Return [X, Y] of the center of cell containing provided text 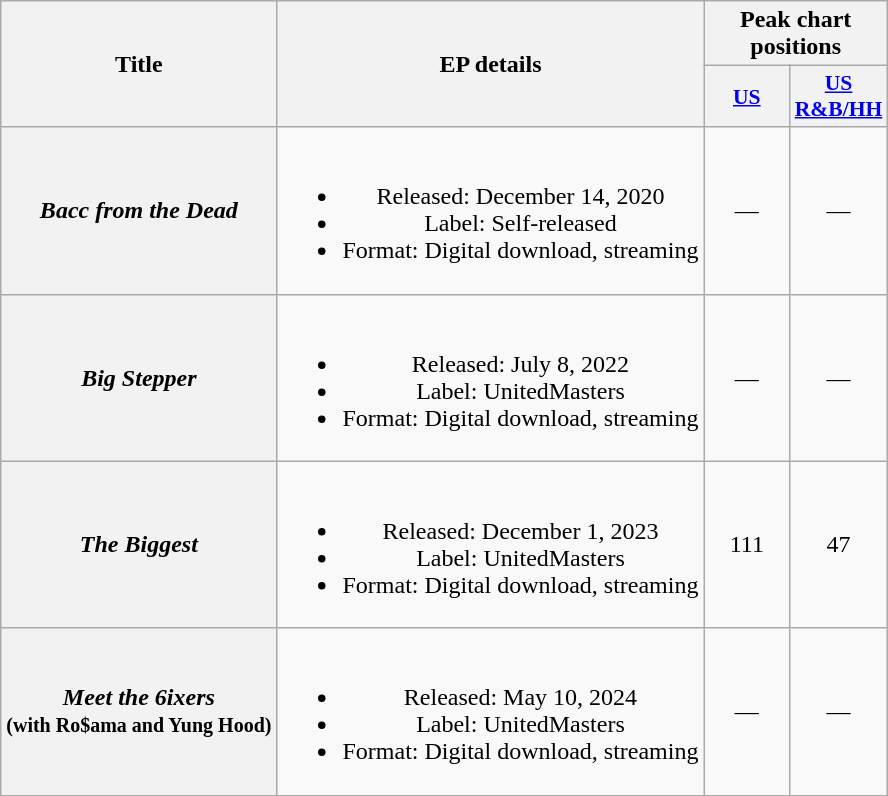
Released: May 10, 2024Label: UnitedMastersFormat: Digital download, streaming [490, 712]
US [747, 96]
47 [839, 544]
Released: December 1, 2023Label: UnitedMastersFormat: Digital download, streaming [490, 544]
111 [747, 544]
EP details [490, 64]
Released: December 14, 2020Label: Self-releasedFormat: Digital download, streaming [490, 210]
Released: July 8, 2022Label: UnitedMastersFormat: Digital download, streaming [490, 378]
The Biggest [139, 544]
Peak chart positions [796, 34]
Big Stepper [139, 378]
Meet the 6ixers(with Ro$ama and Yung Hood) [139, 712]
Title [139, 64]
USR&B/HH [839, 96]
Bacc from the Dead [139, 210]
